Locate the cell with the specified text and output its (X, Y) center coordinate. 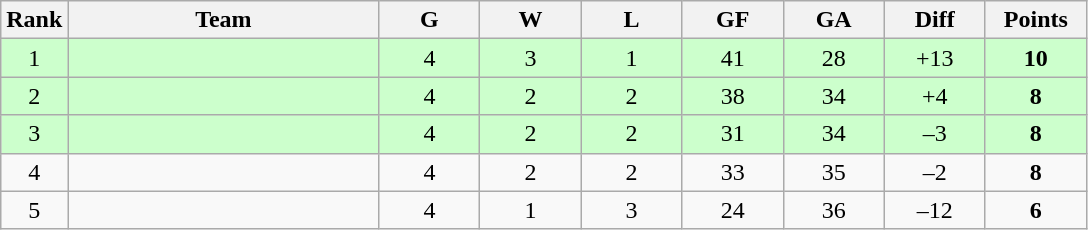
–12 (934, 210)
Rank (34, 20)
28 (834, 58)
5 (34, 210)
GF (732, 20)
Diff (934, 20)
W (530, 20)
Points (1036, 20)
Team (224, 20)
38 (732, 96)
35 (834, 172)
6 (1036, 210)
33 (732, 172)
G (430, 20)
+13 (934, 58)
+4 (934, 96)
–2 (934, 172)
31 (732, 134)
24 (732, 210)
10 (1036, 58)
GA (834, 20)
L (632, 20)
41 (732, 58)
36 (834, 210)
–3 (934, 134)
